Detect which cell encompasses the target text, then output its (X, Y) center coordinate. 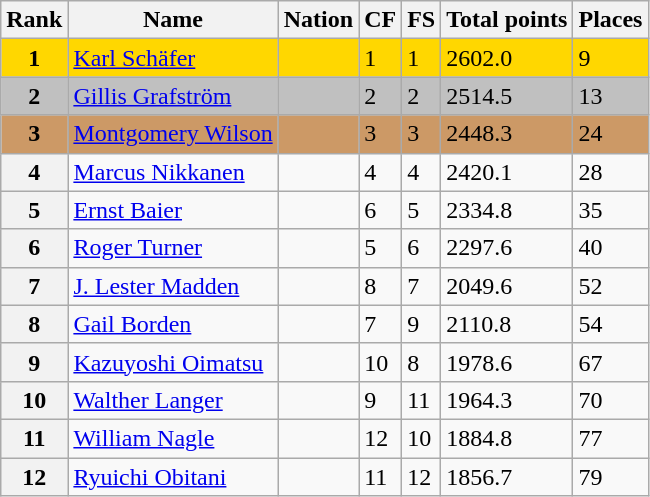
79 (610, 477)
77 (610, 438)
1964.3 (507, 400)
Places (610, 20)
Total points (507, 20)
FS (422, 20)
Name (173, 20)
28 (610, 172)
Marcus Nikkanen (173, 172)
2420.1 (507, 172)
2602.0 (507, 58)
1856.7 (507, 477)
Nation (318, 20)
Roger Turner (173, 248)
Gillis Grafström (173, 96)
2110.8 (507, 324)
35 (610, 210)
40 (610, 248)
Rank (34, 20)
Montgomery Wilson (173, 134)
2334.8 (507, 210)
2448.3 (507, 134)
2049.6 (507, 286)
1978.6 (507, 362)
Kazuyoshi Oimatsu (173, 362)
J. Lester Madden (173, 286)
Walther Langer (173, 400)
Karl Schäfer (173, 58)
24 (610, 134)
Gail Borden (173, 324)
William Nagle (173, 438)
CF (380, 20)
13 (610, 96)
Ernst Baier (173, 210)
52 (610, 286)
67 (610, 362)
54 (610, 324)
1884.8 (507, 438)
70 (610, 400)
2297.6 (507, 248)
2514.5 (507, 96)
Ryuichi Obitani (173, 477)
